Provide the (X, Y) coordinate of the cell's center where the given text is located.  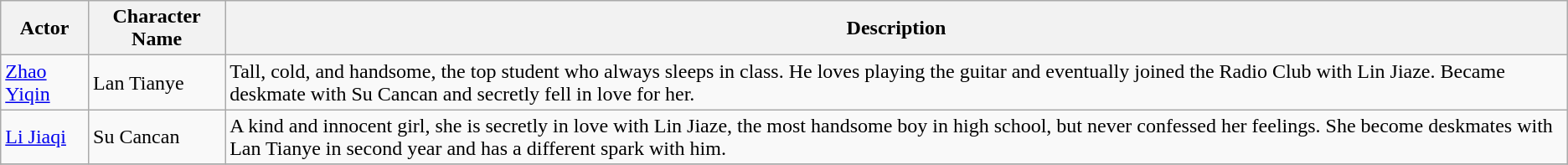
Zhao Yiqin (45, 82)
Actor (45, 28)
Su Cancan (157, 137)
Lan Tianye (157, 82)
Description (896, 28)
Character Name (157, 28)
Li Jiaqi (45, 137)
